Extract the (X, Y) coordinate from the center of the cell holding the provided text.  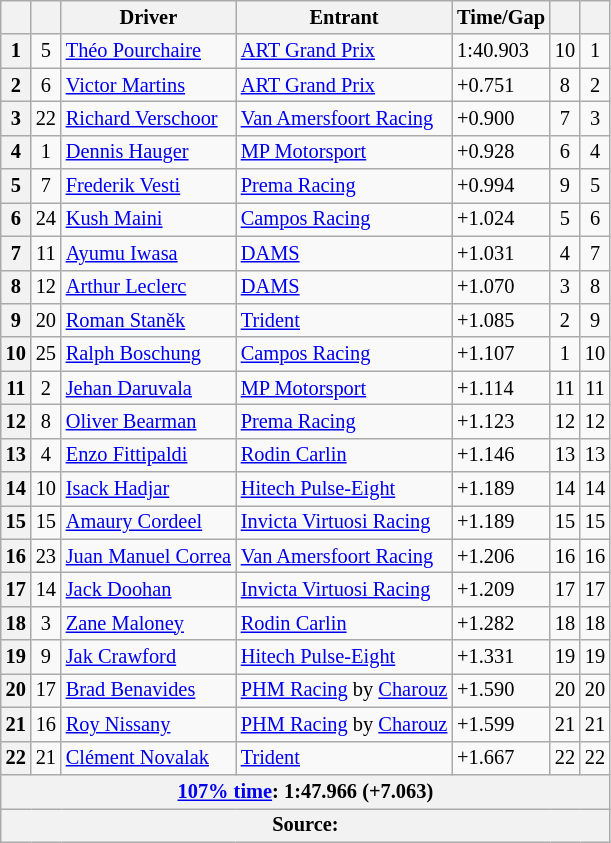
Jack Doohan (148, 589)
Juan Manuel Correa (148, 556)
+1.206 (501, 556)
24 (46, 219)
1:40.903 (501, 51)
+0.994 (501, 186)
+1.590 (501, 690)
Victor Martins (148, 85)
+1.331 (501, 657)
+1.146 (501, 455)
+1.209 (501, 589)
Jak Crawford (148, 657)
Ralph Boschung (148, 354)
Entrant (344, 17)
+1.123 (501, 421)
Amaury Cordeel (148, 522)
Jehan Daruvala (148, 388)
Roman Staněk (148, 320)
23 (46, 556)
Frederik Vesti (148, 186)
Time/Gap (501, 17)
Driver (148, 17)
+1.085 (501, 320)
Zane Maloney (148, 623)
Dennis Hauger (148, 152)
Isack Hadjar (148, 489)
Kush Maini (148, 219)
+1.024 (501, 219)
Source: (306, 825)
Roy Nissany (148, 724)
Arthur Leclerc (148, 287)
+0.751 (501, 85)
+1.070 (501, 287)
Brad Benavides (148, 690)
+0.900 (501, 118)
+1.599 (501, 724)
25 (46, 354)
107% time: 1:47.966 (+7.063) (306, 791)
Théo Pourchaire (148, 51)
+1.114 (501, 388)
Oliver Bearman (148, 421)
Ayumu Iwasa (148, 253)
+0.928 (501, 152)
Richard Verschoor (148, 118)
Enzo Fittipaldi (148, 455)
+1.031 (501, 253)
Clément Novalak (148, 758)
+1.107 (501, 354)
+1.282 (501, 623)
+1.667 (501, 758)
